Provide the [X, Y] coordinate of the cell's center where the given text is located.  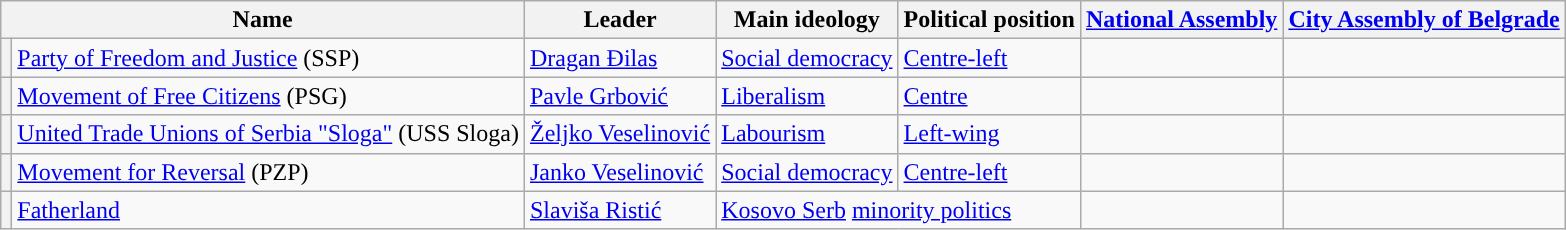
City Assembly of Belgrade [1424, 20]
Political position [989, 20]
Željko Veselinović [620, 134]
Party of Freedom and Justice (SSP) [268, 58]
Fatherland [268, 210]
Labourism [807, 134]
Centre [989, 96]
Liberalism [807, 96]
Pavle Grbović [620, 96]
Janko Veselinović [620, 172]
National Assembly [1181, 20]
Slaviša Ristić [620, 210]
Name [263, 20]
Left-wing [989, 134]
Dragan Đilas [620, 58]
Main ideology [807, 20]
Kosovo Serb minority politics [898, 210]
Movement for Reversal (PZP) [268, 172]
Movement of Free Citizens (PSG) [268, 96]
United Trade Unions of Serbia "Sloga" (USS Sloga) [268, 134]
Leader [620, 20]
